Capture the cell that displays the provided text and extract its (x, y) central coordinate. 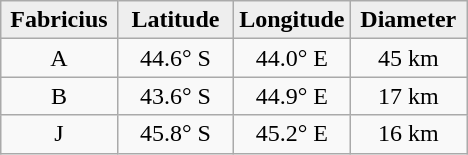
45 km (408, 58)
16 km (408, 134)
Diameter (408, 20)
43.6° S (175, 96)
B (59, 96)
J (59, 134)
17 km (408, 96)
Latitude (175, 20)
45.2° E (292, 134)
44.0° E (292, 58)
A (59, 58)
Longitude (292, 20)
Fabricius (59, 20)
44.6° S (175, 58)
45.8° S (175, 134)
44.9° E (292, 96)
